Return [X, Y] of the center of cell containing provided text 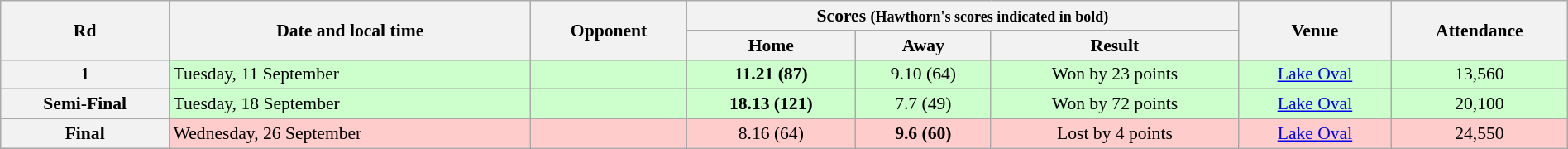
Wednesday, 26 September [351, 134]
13,560 [1479, 74]
7.7 (49) [923, 104]
Tuesday, 18 September [351, 104]
18.13 (121) [771, 104]
24,550 [1479, 134]
Scores (Hawthorn's scores indicated in bold) [963, 16]
11.21 (87) [771, 74]
9.6 (60) [923, 134]
9.10 (64) [923, 74]
1 [85, 74]
Date and local time [351, 30]
Won by 72 points [1115, 104]
Rd [85, 30]
Venue [1315, 30]
Semi-Final [85, 104]
20,100 [1479, 104]
Attendance [1479, 30]
Tuesday, 11 September [351, 74]
Home [771, 46]
Won by 23 points [1115, 74]
Away [923, 46]
Final [85, 134]
Result [1115, 46]
8.16 (64) [771, 134]
Lost by 4 points [1115, 134]
Opponent [609, 30]
